Search for the cell housing the specified text and yield its [x, y] center coordinate. 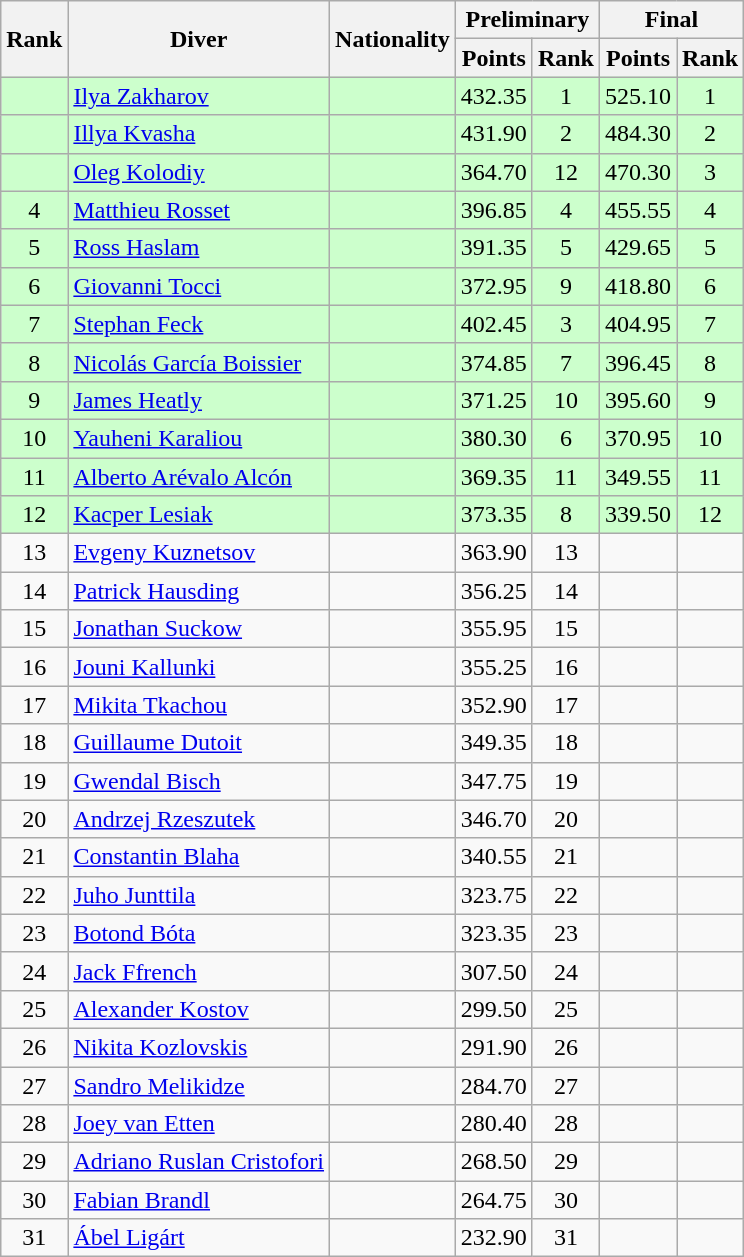
Jonathan Suckow [199, 629]
396.45 [638, 362]
Nicolás García Boissier [199, 362]
Guillaume Dutoit [199, 743]
340.55 [494, 857]
404.95 [638, 324]
Jouni Kallunki [199, 667]
363.90 [494, 553]
Andrzej Rzeszutek [199, 819]
339.50 [638, 515]
Nationality [393, 39]
Sandro Melikidze [199, 1085]
James Heatly [199, 400]
280.40 [494, 1124]
232.90 [494, 1238]
Preliminary [527, 20]
Matthieu Rosset [199, 210]
307.50 [494, 971]
349.55 [638, 477]
Giovanni Tocci [199, 286]
356.25 [494, 591]
349.35 [494, 743]
Stephan Feck [199, 324]
Constantin Blaha [199, 857]
Nikita Kozlovskis [199, 1047]
372.95 [494, 286]
371.25 [494, 400]
347.75 [494, 781]
352.90 [494, 705]
Ilya Zakharov [199, 96]
Ross Haslam [199, 248]
484.30 [638, 134]
Jack Ffrench [199, 971]
284.70 [494, 1085]
268.50 [494, 1162]
264.75 [494, 1200]
429.65 [638, 248]
Alexander Kostov [199, 1009]
402.45 [494, 324]
Illya Kvasha [199, 134]
374.85 [494, 362]
Botond Bóta [199, 933]
Alberto Arévalo Alcón [199, 477]
525.10 [638, 96]
396.85 [494, 210]
Evgeny Kuznetsov [199, 553]
323.75 [494, 895]
380.30 [494, 438]
370.95 [638, 438]
Fabian Brandl [199, 1200]
Juho Junttila [199, 895]
323.35 [494, 933]
Mikita Tkachou [199, 705]
Diver [199, 39]
291.90 [494, 1047]
Joey van Etten [199, 1124]
391.35 [494, 248]
418.80 [638, 286]
355.95 [494, 629]
455.55 [638, 210]
Patrick Hausding [199, 591]
Kacper Lesiak [199, 515]
432.35 [494, 96]
369.35 [494, 477]
395.60 [638, 400]
Yauheni Karaliou [199, 438]
470.30 [638, 172]
Adriano Ruslan Cristofori [199, 1162]
Oleg Kolodiy [199, 172]
Gwendal Bisch [199, 781]
431.90 [494, 134]
373.35 [494, 515]
Ábel Ligárt [199, 1238]
364.70 [494, 172]
299.50 [494, 1009]
346.70 [494, 819]
Final [671, 20]
355.25 [494, 667]
